Capture the cell that displays the provided text and extract its (X, Y) central coordinate. 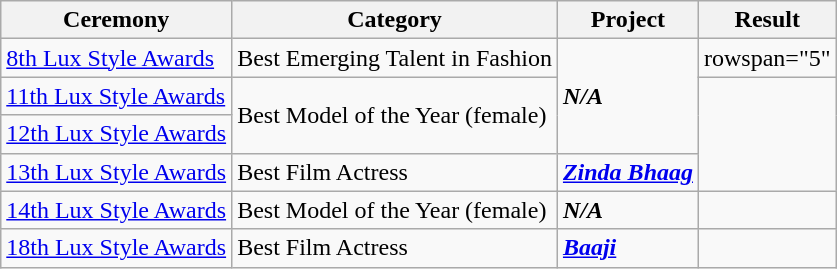
Baaji (628, 248)
18th Lux Style Awards (116, 248)
13th Lux Style Awards (116, 172)
Ceremony (116, 20)
12th Lux Style Awards (116, 134)
Result (768, 20)
11th Lux Style Awards (116, 96)
Project (628, 20)
Category (395, 20)
8th Lux Style Awards (116, 58)
Zinda Bhaag (628, 172)
Best Emerging Talent in Fashion (395, 58)
14th Lux Style Awards (116, 210)
rowspan="5" (768, 58)
